Locate the cell with the specified text and output its [x, y] center coordinate. 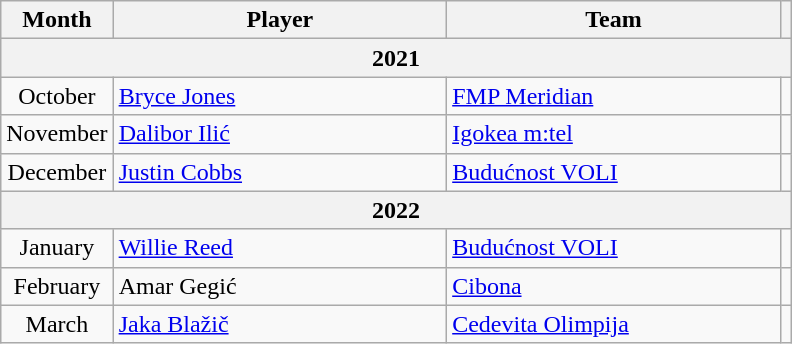
Bryce Jones [280, 96]
2022 [396, 210]
Team [614, 20]
FMP Meridian [614, 96]
January [57, 248]
2021 [396, 58]
March [57, 324]
February [57, 286]
Month [57, 20]
Player [280, 20]
Igokea m:tel [614, 134]
Willie Reed [280, 248]
October [57, 96]
Cibona [614, 286]
Cedevita Olimpija [614, 324]
December [57, 172]
November [57, 134]
Dalibor Ilić [280, 134]
Justin Cobbs [280, 172]
Jaka Blažič [280, 324]
Amar Gegić [280, 286]
